Pinpoint the cell where the given text exists, returning its [x, y] midpoint coordinate. 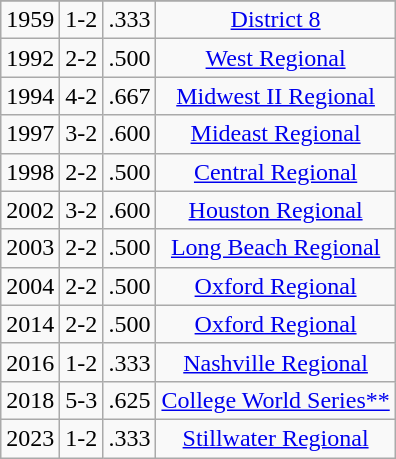
College World Series** [276, 400]
Stillwater Regional [276, 438]
West Regional [276, 58]
1997 [30, 134]
Midwest II Regional [276, 96]
2018 [30, 400]
Mideast Regional [276, 134]
Houston Regional [276, 210]
2003 [30, 248]
1959 [30, 20]
2014 [30, 324]
.667 [130, 96]
2016 [30, 362]
.625 [130, 400]
District 8 [276, 20]
5-3 [82, 400]
2002 [30, 210]
Central Regional [276, 172]
4-2 [82, 96]
Long Beach Regional [276, 248]
1992 [30, 58]
1994 [30, 96]
2004 [30, 286]
Nashville Regional [276, 362]
1998 [30, 172]
2023 [30, 438]
